Provide the [X, Y] coordinate of the cell's center where the given text is located.  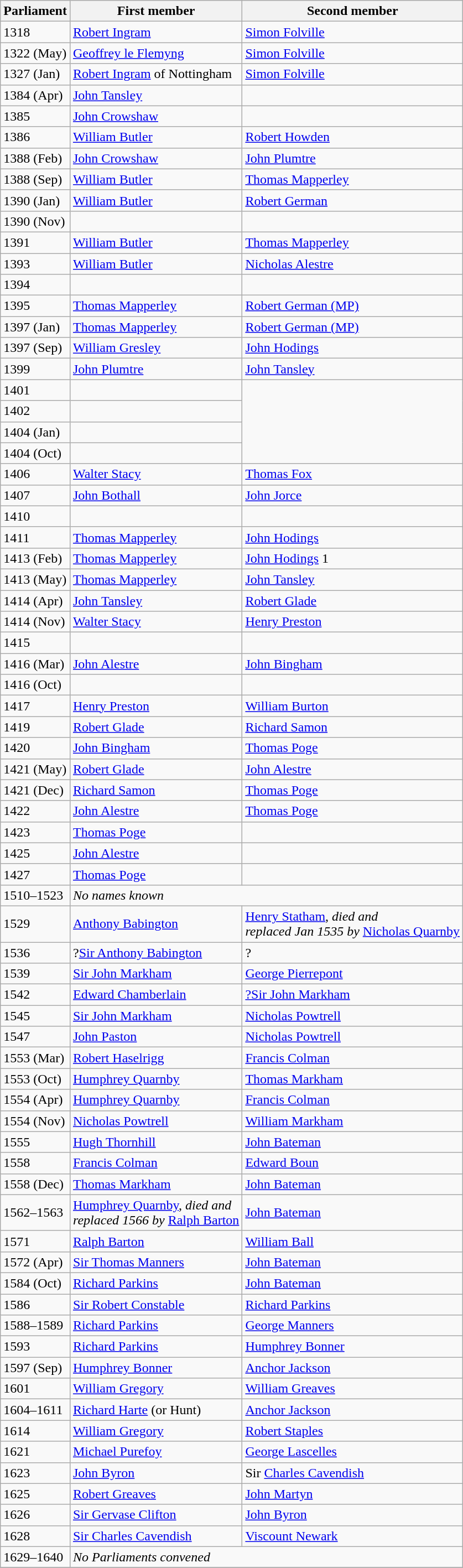
John Martyn [353, 1494]
1404 (Oct) [35, 453]
?Sir John Markham [353, 995]
Ralph Barton [156, 1241]
Robert Ingram [156, 32]
Robert Haselrigg [156, 1058]
?Sir Anthony Babington [156, 952]
Edward Boun [353, 1163]
1554 (Apr) [35, 1100]
1397 (Jan) [35, 327]
Richard Harte (or Hunt) [156, 1410]
1588–1589 [35, 1326]
George Pierrepont [353, 974]
1529 [35, 924]
1327 (Jan) [35, 74]
1558 (Dec) [35, 1184]
1558 [35, 1163]
1614 [35, 1431]
1416 (Oct) [35, 685]
William Markham [353, 1121]
1406 [35, 474]
Nicholas Alestre [353, 264]
Sir Thomas Manners [156, 1262]
John Paston [156, 1037]
1421 (Dec) [35, 790]
First member [156, 11]
Second member [353, 11]
1417 [35, 706]
1318 [35, 32]
? [353, 952]
John Hodings 1 [353, 558]
1410 [35, 516]
1384 (Apr) [35, 95]
1553 (Oct) [35, 1079]
1604–1611 [35, 1410]
Henry Statham, died and replaced Jan 1535 by Nicholas Quarnby [353, 924]
1539 [35, 974]
1553 (Mar) [35, 1058]
1562–1563 [35, 1213]
Geoffrey le Flemyng [156, 53]
1402 [35, 411]
George Manners [353, 1326]
John Bothall [156, 495]
1388 (Sep) [35, 179]
Michael Purefoy [156, 1452]
William Burton [353, 706]
1625 [35, 1494]
1421 (May) [35, 769]
1510–1523 [35, 895]
1399 [35, 369]
Anthony Babington [156, 924]
William Ball [353, 1241]
William Gresley [156, 348]
1601 [35, 1389]
1586 [35, 1304]
1413 (Feb) [35, 558]
Robert Howden [353, 137]
1422 [35, 811]
Parliament [35, 11]
1554 (Nov) [35, 1121]
1413 (May) [35, 579]
Edward Chamberlain [156, 995]
1414 (Nov) [35, 622]
1545 [35, 1016]
1415 [35, 643]
1420 [35, 748]
Viscount Newark [353, 1536]
1547 [35, 1037]
Thomas Fox [353, 474]
John Jorce [353, 495]
1416 (Mar) [35, 664]
No names known [266, 895]
1397 (Sep) [35, 348]
William Greaves [353, 1389]
1394 [35, 285]
1407 [35, 495]
1386 [35, 137]
1401 [35, 390]
George Lascelles [353, 1452]
1411 [35, 537]
Sir Robert Constable [156, 1304]
1385 [35, 116]
1623 [35, 1473]
1555 [35, 1142]
1423 [35, 832]
1322 (May) [35, 53]
1427 [35, 874]
Hugh Thornhill [156, 1142]
1572 (Apr) [35, 1262]
1542 [35, 995]
1391 [35, 242]
Robert German [353, 200]
1597 (Sep) [35, 1368]
Sir Gervase Clifton [156, 1515]
1414 (Apr) [35, 600]
Robert Greaves [156, 1494]
Humphrey Quarnby, died and replaced 1566 by Ralph Barton [156, 1213]
1584 (Oct) [35, 1283]
1629–1640 [35, 1557]
No Parliaments convened [266, 1557]
1393 [35, 264]
1390 (Jan) [35, 200]
Robert Staples [353, 1431]
1628 [35, 1536]
1425 [35, 853]
1593 [35, 1347]
Robert Ingram of Nottingham [156, 74]
1388 (Feb) [35, 158]
1404 (Jan) [35, 432]
1395 [35, 306]
1571 [35, 1241]
1419 [35, 727]
1390 (Nov) [35, 221]
1626 [35, 1515]
1536 [35, 952]
1621 [35, 1452]
